Locate the cell with the specified text and output its (x, y) center coordinate. 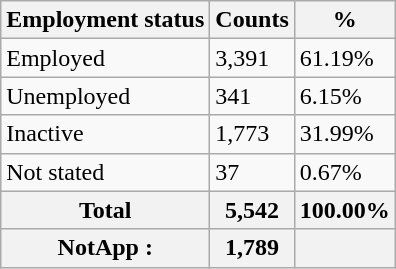
1,773 (252, 134)
100.00% (344, 210)
Employed (106, 58)
3,391 (252, 58)
37 (252, 172)
Total (106, 210)
Counts (252, 20)
Employment status (106, 20)
31.99% (344, 134)
0.67% (344, 172)
61.19% (344, 58)
1,789 (252, 248)
% (344, 20)
Not stated (106, 172)
6.15% (344, 96)
5,542 (252, 210)
Unemployed (106, 96)
NotApp : (106, 248)
Inactive (106, 134)
341 (252, 96)
